Capture the cell that displays the provided text and extract its (X, Y) central coordinate. 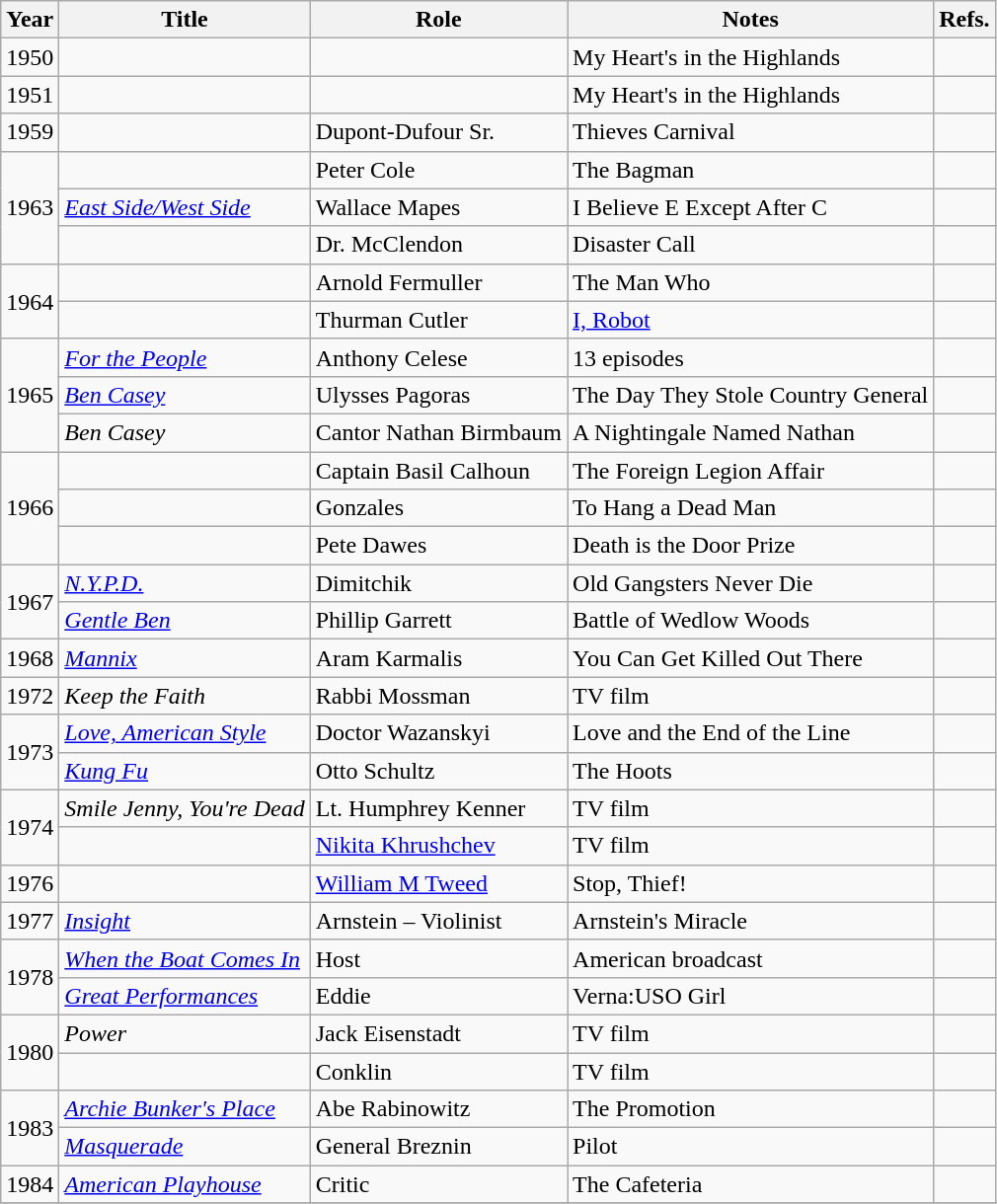
Stop, Thief! (750, 883)
Old Gangsters Never Die (750, 583)
Thieves Carnival (750, 132)
Disaster Call (750, 245)
Masquerade (185, 1147)
The Bagman (750, 170)
American Playhouse (185, 1184)
Notes (750, 20)
Pete Dawes (438, 546)
Mannix (185, 658)
1959 (30, 132)
Death is the Door Prize (750, 546)
The Cafeteria (750, 1184)
Phillip Garrett (438, 621)
Lt. Humphrey Kenner (438, 808)
When the Boat Comes In (185, 958)
Dupont-Dufour Sr. (438, 132)
Aram Karmalis (438, 658)
Gonzales (438, 508)
1984 (30, 1184)
1967 (30, 602)
Kung Fu (185, 771)
1968 (30, 658)
Wallace Mapes (438, 207)
Ulysses Pagoras (438, 395)
Peter Cole (438, 170)
The Man Who (750, 282)
Abe Rabinowitz (438, 1109)
Keep the Faith (185, 696)
Battle of Wedlow Woods (750, 621)
Year (30, 20)
Jack Eisenstadt (438, 1033)
I, Robot (750, 320)
Great Performances (185, 996)
Captain Basil Calhoun (438, 471)
William M Tweed (438, 883)
Insight (185, 921)
1972 (30, 696)
1980 (30, 1052)
You Can Get Killed Out There (750, 658)
East Side/West Side (185, 207)
Eddie (438, 996)
Gentle Ben (185, 621)
Doctor Wazanskyi (438, 733)
Love and the End of the Line (750, 733)
Conklin (438, 1071)
Archie Bunker's Place (185, 1109)
Otto Schultz (438, 771)
Arnold Fermuller (438, 282)
Arnstein's Miracle (750, 921)
Smile Jenny, You're Dead (185, 808)
Rabbi Mossman (438, 696)
American broadcast (750, 958)
Nikita Khrushchev (438, 846)
The Foreign Legion Affair (750, 471)
1963 (30, 207)
General Breznin (438, 1147)
The Promotion (750, 1109)
1974 (30, 827)
Role (438, 20)
1978 (30, 977)
1964 (30, 301)
The Day They Stole Country General (750, 395)
Anthony Celese (438, 357)
Cantor Nathan Birmbaum (438, 432)
Thurman Cutler (438, 320)
1950 (30, 57)
To Hang a Dead Man (750, 508)
Refs. (964, 20)
I Believe E Except After C (750, 207)
Host (438, 958)
A Nightingale Named Nathan (750, 432)
1966 (30, 508)
Title (185, 20)
1973 (30, 752)
The Hoots (750, 771)
Critic (438, 1184)
1983 (30, 1128)
1977 (30, 921)
1951 (30, 95)
For the People (185, 357)
1965 (30, 395)
Dimitchik (438, 583)
Dr. McClendon (438, 245)
13 episodes (750, 357)
1976 (30, 883)
Love, American Style (185, 733)
Pilot (750, 1147)
Verna:USO Girl (750, 996)
Power (185, 1033)
Arnstein – Violinist (438, 921)
N.Y.P.D. (185, 583)
